Identify which cell holds the provided text, then report its (x, y) central coordinate. 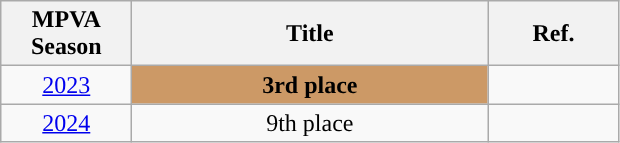
2024 (66, 123)
MPVA Season (66, 34)
3rd place (310, 85)
Title (310, 34)
Ref. (554, 34)
2023 (66, 85)
9th place (310, 123)
